Locate the cell with the specified text and output its [x, y] center coordinate. 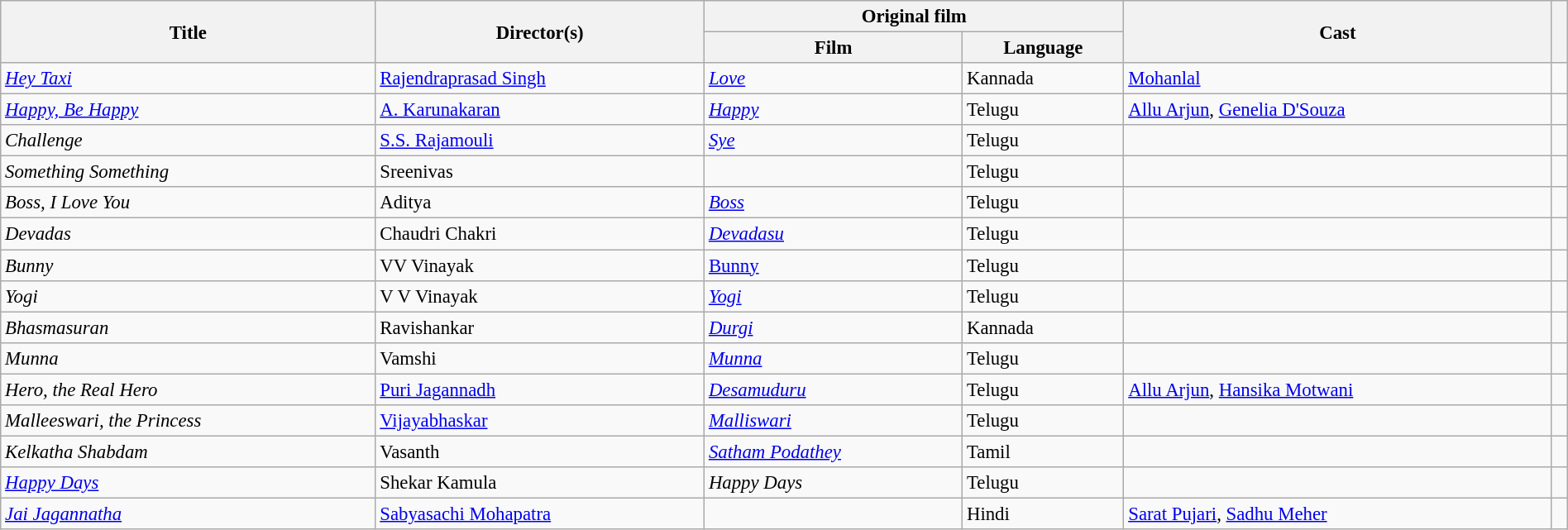
Cast [1338, 31]
Devadasu [834, 234]
Mohanlal [1338, 79]
Sabyasachi Mohapatra [540, 513]
VV Vinayak [540, 265]
Happy, Be Happy [189, 110]
Kelkatha Shabdam [189, 451]
Hindi [1044, 513]
Hero, the Real Hero [189, 389]
Durgi [834, 327]
Hey Taxi [189, 79]
Sye [834, 141]
Director(s) [540, 31]
Puri Jagannadh [540, 389]
Jai Jagannatha [189, 513]
Sreenivas [540, 172]
Aditya [540, 203]
Boss, I Love You [189, 203]
Film [834, 48]
Shekar Kamula [540, 483]
Chaudri Chakri [540, 234]
V V Vinayak [540, 296]
Happy [834, 110]
Tamil [1044, 451]
Title [189, 31]
Malliswari [834, 421]
Something Something [189, 172]
Vasanth [540, 451]
Rajendraprasad Singh [540, 79]
Challenge [189, 141]
Language [1044, 48]
Original film [915, 17]
Allu Arjun, Hansika Motwani [1338, 389]
Satham Podathey [834, 451]
S.S. Rajamouli [540, 141]
Love [834, 79]
Boss [834, 203]
Allu Arjun, Genelia D'Souza [1338, 110]
A. Karunakaran [540, 110]
Malleeswari, the Princess [189, 421]
Ravishankar [540, 327]
Desamuduru [834, 389]
Sarat Pujari, Sadhu Meher [1338, 513]
Vamshi [540, 358]
Vijayabhaskar [540, 421]
Devadas [189, 234]
Bhasmasuran [189, 327]
